Capture the cell that displays the provided text and extract its [x, y] central coordinate. 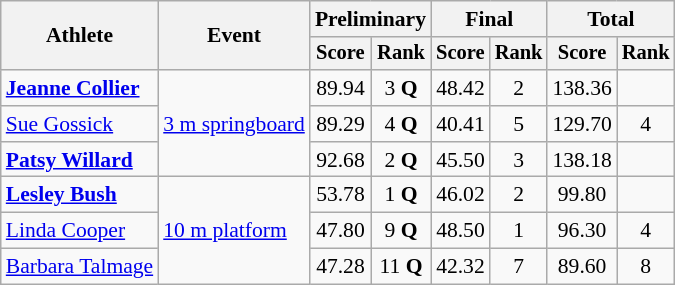
2 Q [401, 160]
48.42 [460, 88]
48.50 [460, 231]
129.70 [582, 124]
45.50 [460, 160]
9 Q [401, 231]
3 Q [401, 88]
47.80 [340, 231]
138.36 [582, 88]
89.94 [340, 88]
4 Q [401, 124]
Event [234, 36]
Linda Cooper [80, 231]
Athlete [80, 36]
138.18 [582, 160]
Preliminary [370, 19]
Total [610, 19]
53.78 [340, 195]
Final [489, 19]
10 m platform [234, 230]
1 [519, 231]
7 [519, 267]
96.30 [582, 231]
42.32 [460, 267]
11 Q [401, 267]
5 [519, 124]
40.41 [460, 124]
8 [646, 267]
47.28 [340, 267]
99.80 [582, 195]
3 [519, 160]
Barbara Talmage [80, 267]
89.29 [340, 124]
46.02 [460, 195]
92.68 [340, 160]
Sue Gossick [80, 124]
Lesley Bush [80, 195]
Patsy Willard [80, 160]
1 Q [401, 195]
89.60 [582, 267]
Jeanne Collier [80, 88]
3 m springboard [234, 124]
